From the cell containing the given text, extract its center point as (X, Y) coordinate. 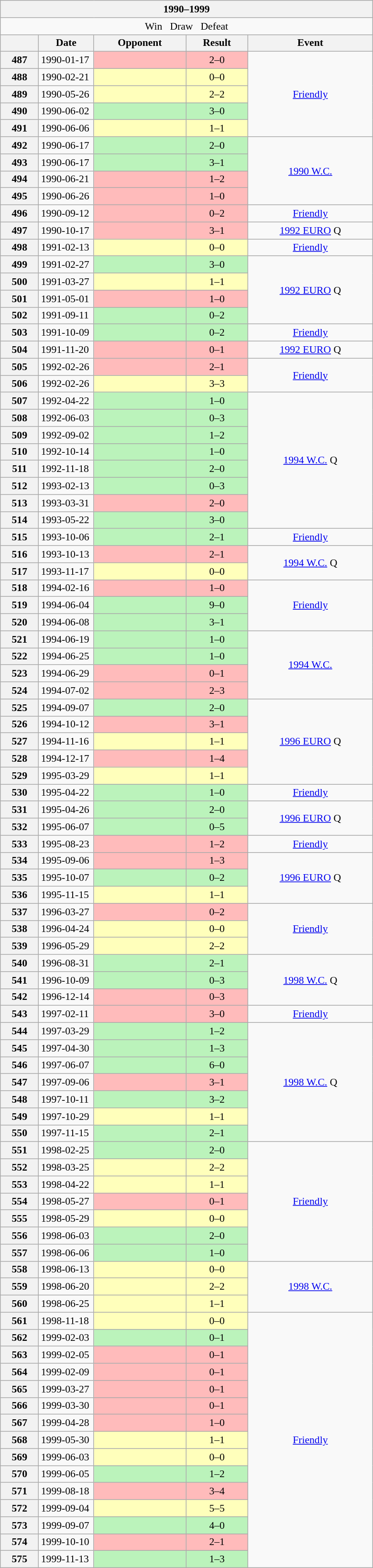
503 (20, 333)
554 (20, 1202)
536 (20, 895)
524 (20, 691)
1994-06-25 (66, 657)
3–2 (217, 1099)
0–5 (217, 827)
1999-08-18 (66, 1491)
1996-10-09 (66, 980)
541 (20, 980)
499 (20, 265)
1992-06-03 (66, 418)
491 (20, 129)
2–3 (217, 691)
531 (20, 810)
573 (20, 1525)
1993-02-13 (66, 486)
1997-04-30 (66, 1048)
551 (20, 1151)
1994 W.C. (310, 665)
537 (20, 912)
534 (20, 861)
563 (20, 1355)
506 (20, 384)
1998-02-25 (66, 1151)
548 (20, 1099)
1997-10-29 (66, 1117)
556 (20, 1236)
1998-03-25 (66, 1168)
1995-04-26 (66, 810)
569 (20, 1457)
525 (20, 708)
539 (20, 946)
1999-05-30 (66, 1440)
568 (20, 1440)
520 (20, 623)
1997-02-11 (66, 1014)
562 (20, 1338)
1994-06-08 (66, 623)
1998-06-25 (66, 1304)
1991-03-27 (66, 282)
515 (20, 537)
526 (20, 724)
1990-06-02 (66, 111)
493 (20, 163)
567 (20, 1423)
1–4 (217, 759)
9–0 (217, 605)
1993-11-17 (66, 571)
528 (20, 759)
1998-06-20 (66, 1287)
549 (20, 1117)
Result (217, 43)
1991-05-01 (66, 299)
490 (20, 111)
535 (20, 878)
1999-03-27 (66, 1389)
1992-11-18 (66, 469)
1990-06-21 (66, 179)
1992-10-14 (66, 452)
1990-01-17 (66, 60)
1992-09-02 (66, 435)
533 (20, 844)
1996-12-14 (66, 997)
494 (20, 179)
514 (20, 520)
489 (20, 94)
545 (20, 1048)
529 (20, 776)
547 (20, 1083)
1991-02-27 (66, 265)
1999-10-10 (66, 1542)
1993-03-31 (66, 503)
1991-10-09 (66, 333)
1990-02-21 (66, 77)
1995-11-15 (66, 895)
519 (20, 605)
522 (20, 657)
1994-06-04 (66, 605)
496 (20, 214)
1997-10-11 (66, 1099)
1991-02-13 (66, 248)
559 (20, 1287)
523 (20, 674)
543 (20, 1014)
1994-12-17 (66, 759)
498 (20, 248)
1993-10-06 (66, 537)
1994-06-29 (66, 674)
527 (20, 742)
518 (20, 588)
1990–1999 (186, 9)
1995-04-22 (66, 793)
1998-05-29 (66, 1219)
572 (20, 1508)
1999-09-04 (66, 1508)
1994-09-07 (66, 708)
544 (20, 1031)
500 (20, 282)
564 (20, 1372)
1999-03-30 (66, 1406)
542 (20, 997)
1995-03-29 (66, 776)
575 (20, 1559)
1999-09-07 (66, 1525)
Date (66, 43)
1998-06-13 (66, 1270)
509 (20, 435)
1996-05-29 (66, 946)
1993-10-13 (66, 554)
1992-04-22 (66, 401)
571 (20, 1491)
1994-06-19 (66, 639)
566 (20, 1406)
570 (20, 1474)
1990-09-12 (66, 214)
532 (20, 827)
1999-04-28 (66, 1423)
1990-10-17 (66, 230)
1997-09-06 (66, 1083)
1991-11-20 (66, 350)
1995-06-07 (66, 827)
492 (20, 145)
517 (20, 571)
1998-05-27 (66, 1202)
1995-09-06 (66, 861)
495 (20, 197)
1993-05-22 (66, 520)
512 (20, 486)
511 (20, 469)
1999-11-13 (66, 1559)
487 (20, 60)
1991-09-11 (66, 316)
538 (20, 929)
510 (20, 452)
504 (20, 350)
552 (20, 1168)
1999-06-03 (66, 1457)
4–0 (217, 1525)
1999-02-05 (66, 1355)
1998-04-22 (66, 1184)
555 (20, 1219)
560 (20, 1304)
1990 W.C. (310, 171)
521 (20, 639)
1995-08-23 (66, 844)
507 (20, 401)
553 (20, 1184)
546 (20, 1065)
516 (20, 554)
501 (20, 299)
540 (20, 963)
530 (20, 793)
Opponent (140, 43)
1996-08-31 (66, 963)
497 (20, 230)
1999-06-05 (66, 1474)
557 (20, 1253)
550 (20, 1133)
1998 W.C. (310, 1286)
1995-10-07 (66, 878)
1998-11-18 (66, 1321)
1994-11-16 (66, 742)
1997-03-29 (66, 1031)
1994-02-16 (66, 588)
508 (20, 418)
Win Draw Defeat (186, 26)
3–4 (217, 1491)
1998-06-03 (66, 1236)
5–5 (217, 1508)
6–0 (217, 1065)
574 (20, 1542)
513 (20, 503)
561 (20, 1321)
1990-06-06 (66, 129)
1990-06-26 (66, 197)
558 (20, 1270)
1999-02-03 (66, 1338)
3–3 (217, 384)
505 (20, 367)
1996-04-24 (66, 929)
488 (20, 77)
1997-11-15 (66, 1133)
1990-05-26 (66, 94)
1998-06-06 (66, 1253)
565 (20, 1389)
Event (310, 43)
1994-07-02 (66, 691)
1999-02-09 (66, 1372)
1994-10-12 (66, 724)
1997-06-07 (66, 1065)
1996-03-27 (66, 912)
502 (20, 316)
